Return [x, y] of the center of cell containing provided text 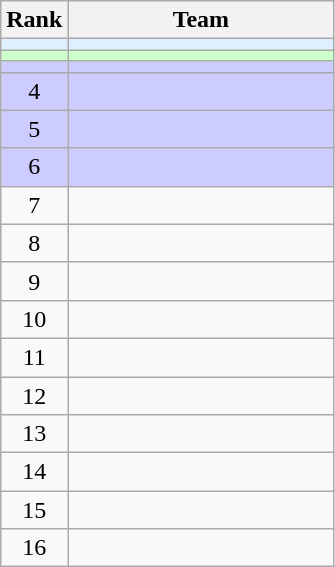
13 [34, 434]
11 [34, 357]
8 [34, 243]
7 [34, 205]
9 [34, 281]
10 [34, 319]
15 [34, 510]
Rank [34, 20]
6 [34, 167]
5 [34, 129]
14 [34, 472]
Team [201, 20]
4 [34, 91]
16 [34, 548]
12 [34, 395]
